Pinpoint the cell where the given text exists, returning its [x, y] midpoint coordinate. 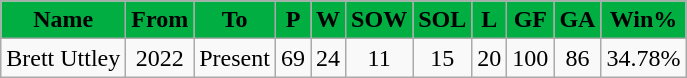
To [235, 20]
15 [442, 58]
W [328, 20]
Win% [644, 20]
86 [578, 58]
2022 [160, 58]
L [490, 20]
24 [328, 58]
Brett Uttley [64, 58]
GA [578, 20]
SOW [380, 20]
69 [292, 58]
P [292, 20]
GF [530, 20]
100 [530, 58]
34.78% [644, 58]
From [160, 20]
SOL [442, 20]
Name [64, 20]
11 [380, 58]
20 [490, 58]
Present [235, 58]
